Locate the cell with the specified text and output its (X, Y) center coordinate. 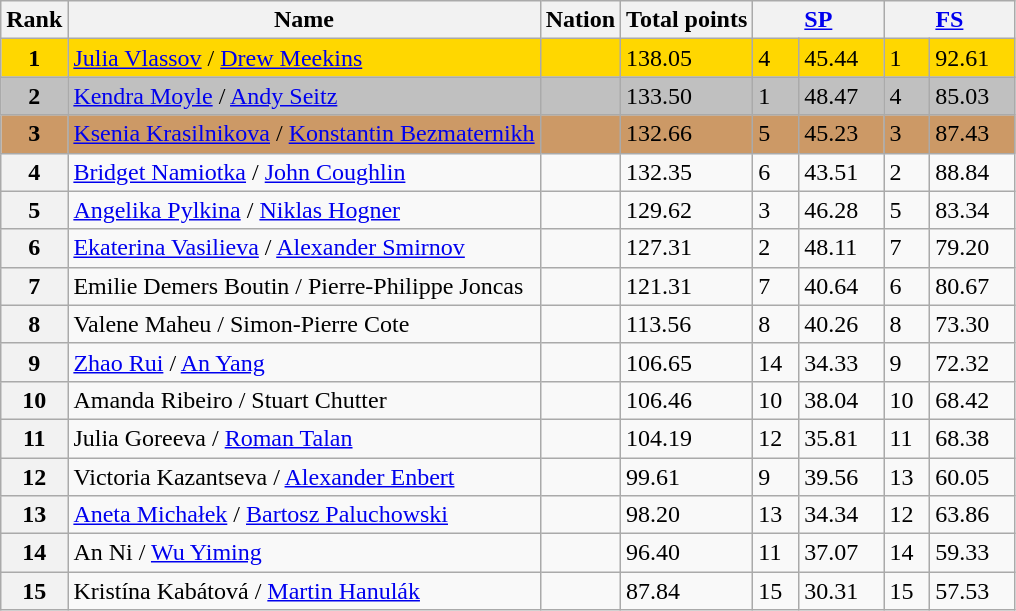
127.31 (687, 248)
Nation (580, 20)
37.07 (842, 553)
Ksenia Krasilnikova / Konstantin Bezmaternikh (304, 134)
132.66 (687, 134)
59.33 (972, 553)
80.67 (972, 286)
98.20 (687, 515)
87.43 (972, 134)
85.03 (972, 96)
106.46 (687, 400)
Name (304, 20)
Emilie Demers Boutin / Pierre-Philippe Joncas (304, 286)
99.61 (687, 477)
106.65 (687, 362)
SP (818, 20)
Julia Goreeva / Roman Talan (304, 438)
FS (950, 20)
40.26 (842, 324)
Amanda Ribeiro / Stuart Chutter (304, 400)
Angelika Pylkina / Niklas Hogner (304, 210)
Total points (687, 20)
63.86 (972, 515)
34.34 (842, 515)
133.50 (687, 96)
68.42 (972, 400)
79.20 (972, 248)
72.32 (972, 362)
129.62 (687, 210)
104.19 (687, 438)
30.31 (842, 591)
Ekaterina Vasilieva / Alexander Smirnov (304, 248)
An Ni / Wu Yiming (304, 553)
40.64 (842, 286)
Kristína Kabátová / Martin Hanulák (304, 591)
45.23 (842, 134)
38.04 (842, 400)
57.53 (972, 591)
Valene Maheu / Simon-Pierre Cote (304, 324)
138.05 (687, 58)
Rank (34, 20)
121.31 (687, 286)
Bridget Namiotka / John Coughlin (304, 172)
Victoria Kazantseva / Alexander Enbert (304, 477)
113.56 (687, 324)
35.81 (842, 438)
60.05 (972, 477)
Zhao Rui / An Yang (304, 362)
92.61 (972, 58)
73.30 (972, 324)
87.84 (687, 591)
43.51 (842, 172)
Aneta Michałek / Bartosz Paluchowski (304, 515)
132.35 (687, 172)
48.47 (842, 96)
39.56 (842, 477)
96.40 (687, 553)
83.34 (972, 210)
Julia Vlassov / Drew Meekins (304, 58)
88.84 (972, 172)
34.33 (842, 362)
45.44 (842, 58)
68.38 (972, 438)
48.11 (842, 248)
Kendra Moyle / Andy Seitz (304, 96)
46.28 (842, 210)
